Output the [X, Y] coordinate of the center of the cell containing the given text.  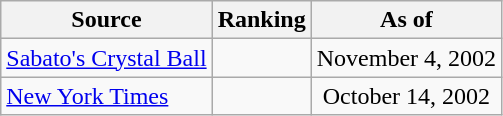
October 14, 2002 [406, 96]
Sabato's Crystal Ball [106, 58]
Ranking [262, 20]
November 4, 2002 [406, 58]
As of [406, 20]
New York Times [106, 96]
Source [106, 20]
